Search for the cell housing the specified text and yield its [x, y] center coordinate. 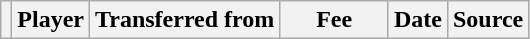
Date [418, 20]
Source [488, 20]
Fee [334, 20]
Player [51, 20]
Transferred from [185, 20]
